Find where the given text appears and provide that cell's center as [X, Y] coordinate. 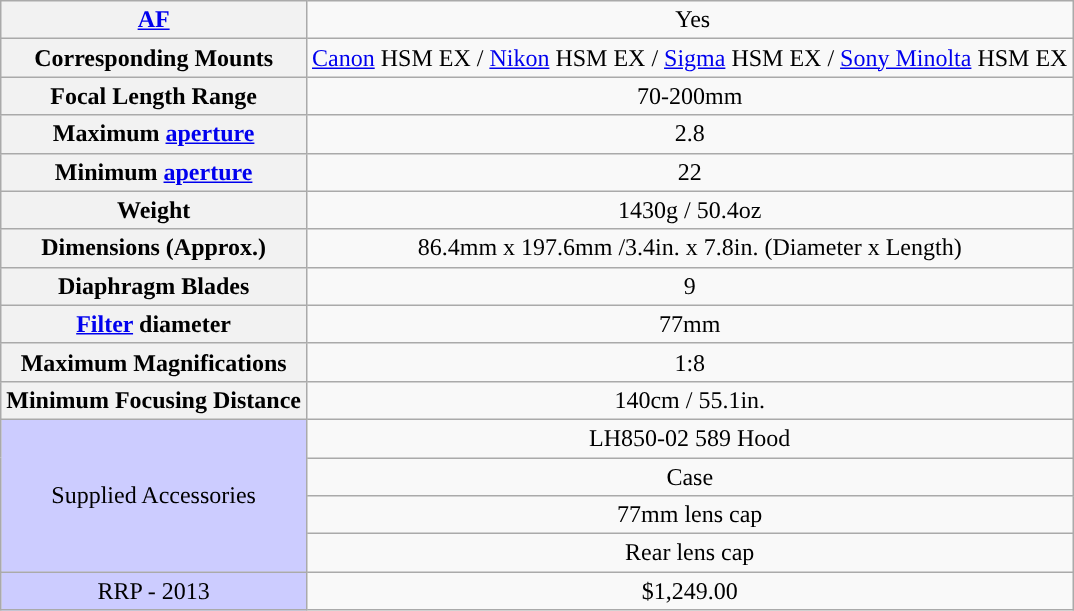
Focal Length Range [154, 96]
Maximum Magnifications [154, 362]
Minimum Focusing Distance [154, 400]
77mm [689, 324]
22 [689, 172]
Rear lens cap [689, 553]
1430g / 50.4oz [689, 210]
Case [689, 477]
Dimensions (Approx.) [154, 248]
1:8 [689, 362]
Weight [154, 210]
Canon HSM EX / Nikon HSM EX / Sigma HSM EX / Sony Minolta HSM EX [689, 58]
140cm / 55.1in. [689, 400]
70-200mm [689, 96]
$1,249.00 [689, 591]
LH850-02 589 Hood [689, 438]
9 [689, 286]
2.8 [689, 134]
RRP - 2013 [154, 591]
Corresponding Mounts [154, 58]
Maximum aperture [154, 134]
86.4mm x 197.6mm /3.4in. x 7.8in. (Diameter x Length) [689, 248]
77mm lens cap [689, 515]
Diaphragm Blades [154, 286]
AF [154, 20]
Filter diameter [154, 324]
Supplied Accessories [154, 495]
Minimum aperture [154, 172]
Yes [689, 20]
